Pinpoint the cell where the given text exists, returning its [x, y] midpoint coordinate. 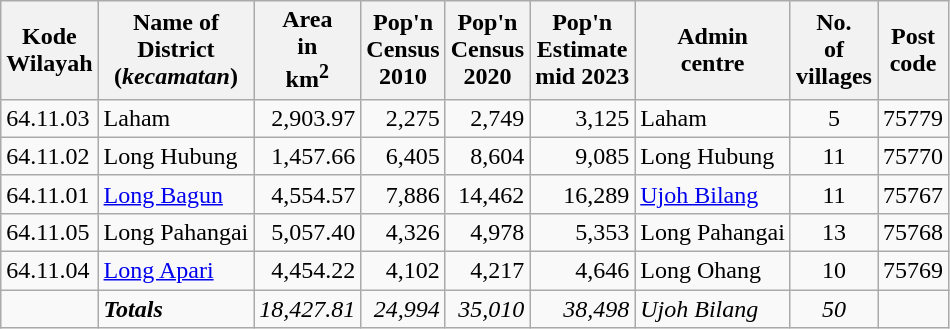
64.11.04 [50, 271]
Pop'nCensus2020 [487, 50]
38,498 [582, 309]
75769 [914, 271]
75779 [914, 118]
4,978 [487, 232]
1,457.66 [308, 156]
Long Ohang [713, 271]
64.11.02 [50, 156]
Long Apari [176, 271]
14,462 [487, 194]
9,085 [582, 156]
5,353 [582, 232]
4,646 [582, 271]
4,454.22 [308, 271]
5 [834, 118]
4,326 [403, 232]
13 [834, 232]
8,604 [487, 156]
Long Bagun [176, 194]
6,405 [403, 156]
Kode Wilayah [50, 50]
35,010 [487, 309]
2,275 [403, 118]
Admincentre [713, 50]
2,749 [487, 118]
2,903.97 [308, 118]
64.11.03 [50, 118]
Name ofDistrict(kecamatan) [176, 50]
Area in km2 [308, 50]
16,289 [582, 194]
Pop'nEstimatemid 2023 [582, 50]
7,886 [403, 194]
4,554.57 [308, 194]
64.11.01 [50, 194]
10 [834, 271]
Totals [176, 309]
18,427.81 [308, 309]
Postcode [914, 50]
4,102 [403, 271]
4,217 [487, 271]
50 [834, 309]
75770 [914, 156]
5,057.40 [308, 232]
75767 [914, 194]
No.ofvillages [834, 50]
Pop'nCensus2010 [403, 50]
3,125 [582, 118]
64.11.05 [50, 232]
24,994 [403, 309]
75768 [914, 232]
